Detect which cell encompasses the target text, then output its [X, Y] center coordinate. 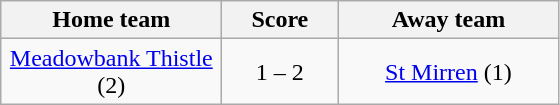
Away team [448, 20]
Meadowbank Thistle (2) [112, 72]
St Mirren (1) [448, 72]
Home team [112, 20]
1 – 2 [280, 72]
Score [280, 20]
